Detect which cell encompasses the target text, then output its [x, y] center coordinate. 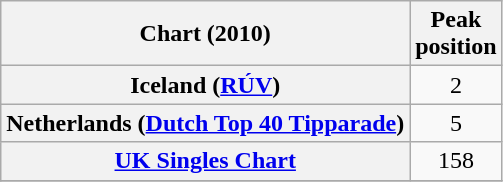
UK Singles Chart [206, 161]
Chart (2010) [206, 34]
Iceland (RÚV) [206, 85]
Peakposition [456, 34]
2 [456, 85]
5 [456, 123]
Netherlands (Dutch Top 40 Tipparade) [206, 123]
158 [456, 161]
